Determine the [X, Y] coordinate at the center of the cell enclosing the given text.  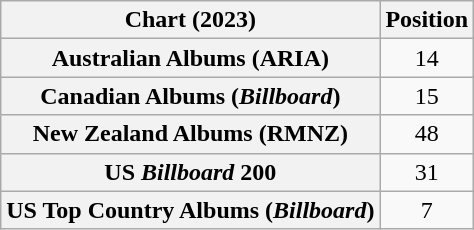
48 [427, 134]
31 [427, 172]
Canadian Albums (Billboard) [190, 96]
Australian Albums (ARIA) [190, 58]
US Billboard 200 [190, 172]
15 [427, 96]
Position [427, 20]
US Top Country Albums (Billboard) [190, 210]
Chart (2023) [190, 20]
7 [427, 210]
14 [427, 58]
New Zealand Albums (RMNZ) [190, 134]
